Capture the cell that displays the provided text and extract its [X, Y] central coordinate. 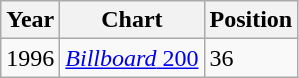
1996 [30, 58]
Position [251, 20]
Chart [132, 20]
Billboard 200 [132, 58]
Year [30, 20]
36 [251, 58]
